Extract the [x, y] coordinate from the center of the cell holding the provided text.  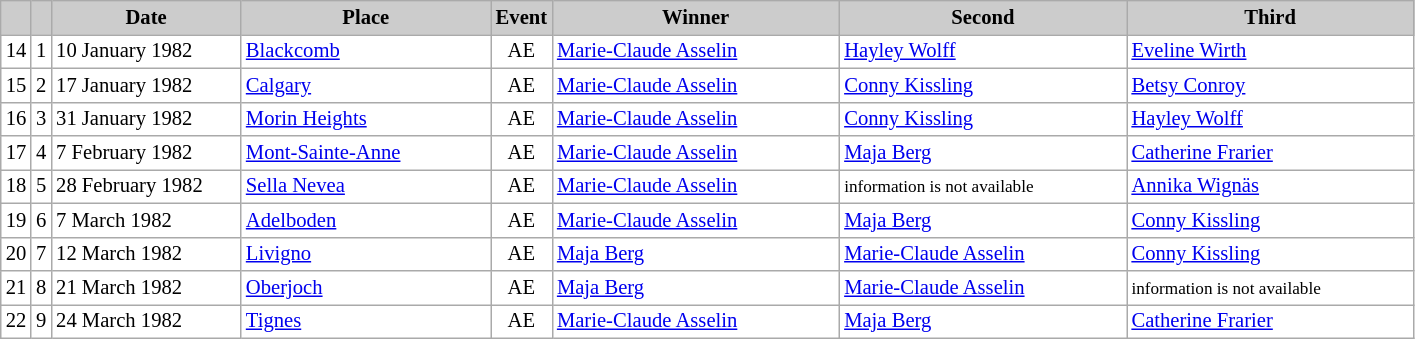
Second [982, 17]
Eveline Wirth [1270, 51]
17 [16, 153]
31 January 1982 [146, 119]
18 [16, 186]
15 [16, 85]
Place [366, 17]
14 [16, 51]
3 [41, 119]
12 March 1982 [146, 254]
Date [146, 17]
2 [41, 85]
Morin Heights [366, 119]
Third [1270, 17]
7 March 1982 [146, 220]
Tignes [366, 321]
16 [16, 119]
Adelboden [366, 220]
Calgary [366, 85]
21 [16, 287]
7 February 1982 [146, 153]
Blackcomb [366, 51]
1 [41, 51]
Winner [696, 17]
20 [16, 254]
Annika Wignäs [1270, 186]
Oberjoch [366, 287]
Mont-Sainte-Anne [366, 153]
5 [41, 186]
Sella Nevea [366, 186]
Event [522, 17]
7 [41, 254]
28 February 1982 [146, 186]
17 January 1982 [146, 85]
4 [41, 153]
Livigno [366, 254]
22 [16, 321]
24 March 1982 [146, 321]
8 [41, 287]
19 [16, 220]
10 January 1982 [146, 51]
9 [41, 321]
Betsy Conroy [1270, 85]
6 [41, 220]
21 March 1982 [146, 287]
